Find where the given text appears and provide that cell's center as [X, Y] coordinate. 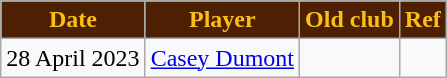
Old club [350, 20]
Player [222, 20]
Ref [422, 20]
Casey Dumont [222, 58]
Date [73, 20]
28 April 2023 [73, 58]
